Scan for the cell matching the given text and deliver its (x, y) coordinate at center. 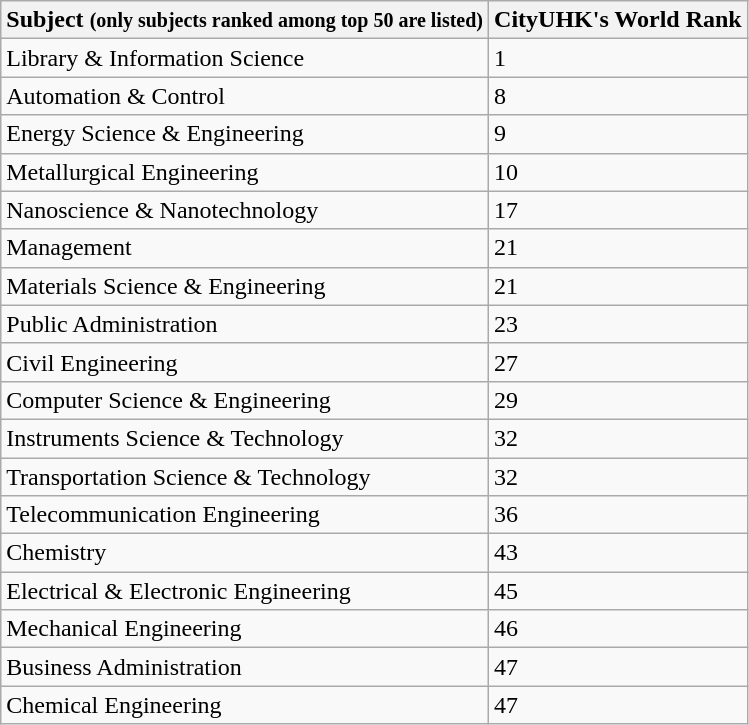
Computer Science & Engineering (245, 400)
Automation & Control (245, 96)
CityUHK's World Rank (618, 20)
Civil Engineering (245, 362)
Energy Science & Engineering (245, 134)
Metallurgical Engineering (245, 172)
9 (618, 134)
Chemistry (245, 553)
Library & Information Science (245, 58)
Electrical & Electronic Engineering (245, 591)
45 (618, 591)
10 (618, 172)
43 (618, 553)
29 (618, 400)
Telecommunication Engineering (245, 515)
1 (618, 58)
36 (618, 515)
46 (618, 629)
Nanoscience & Nanotechnology (245, 210)
Transportation Science & Technology (245, 477)
Mechanical Engineering (245, 629)
Business Administration (245, 667)
Management (245, 248)
8 (618, 96)
17 (618, 210)
Materials Science & Engineering (245, 286)
Instruments Science & Technology (245, 438)
Subject (only subjects ranked among top 50 are listed) (245, 20)
Chemical Engineering (245, 705)
23 (618, 324)
27 (618, 362)
Public Administration (245, 324)
